Pinpoint the cell where the given text exists, returning its (x, y) midpoint coordinate. 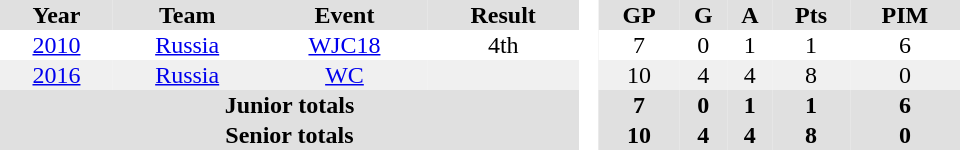
G (703, 15)
Junior totals (290, 105)
Year (56, 15)
PIM (905, 15)
Pts (811, 15)
2016 (56, 75)
WJC18 (344, 45)
Result (504, 15)
Senior totals (290, 135)
4th (504, 45)
A (750, 15)
Team (187, 15)
2010 (56, 45)
GP (639, 15)
Event (344, 15)
WC (344, 75)
